Locate the cell with the specified text and output its [X, Y] center coordinate. 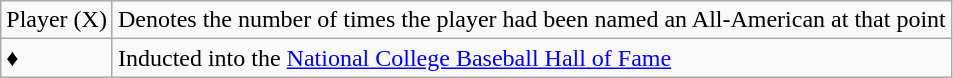
♦ [57, 58]
Denotes the number of times the player had been named an All-American at that point [532, 20]
Inducted into the National College Baseball Hall of Fame [532, 58]
Player (X) [57, 20]
